Locate the cell with the specified text and output its (X, Y) center coordinate. 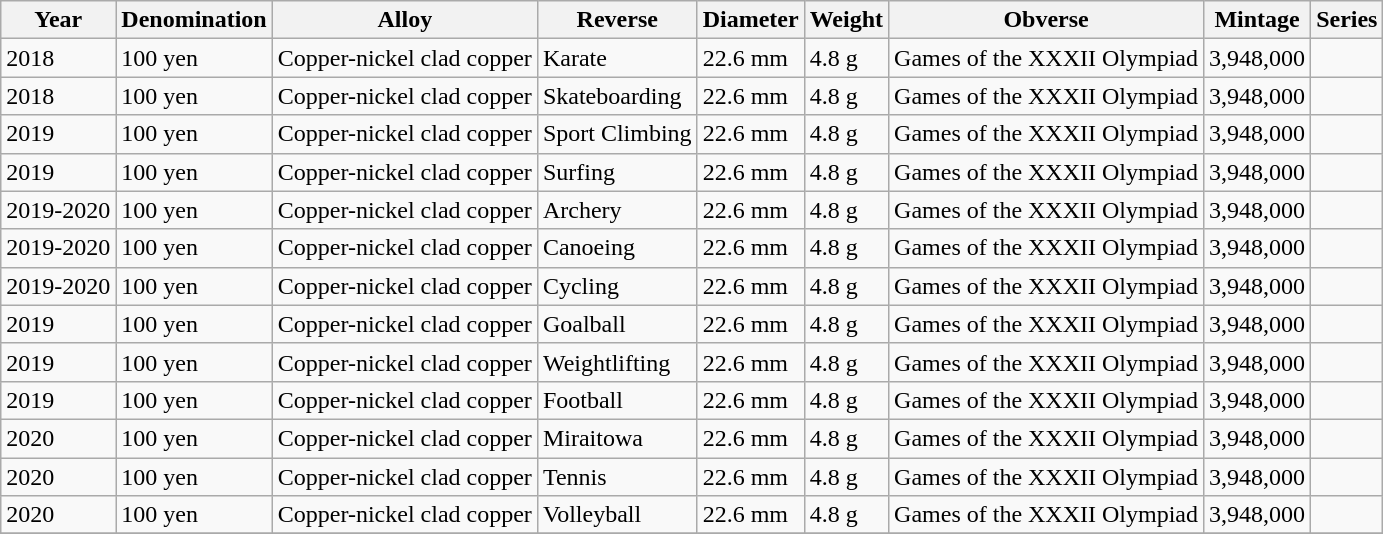
Karate (617, 58)
Tennis (617, 477)
Surfing (617, 172)
Denomination (194, 20)
Series (1347, 20)
Canoeing (617, 248)
Weight (846, 20)
Year (58, 20)
Mintage (1258, 20)
Volleyball (617, 515)
Sport Climbing (617, 134)
Skateboarding (617, 96)
Cycling (617, 286)
Goalball (617, 324)
Weightlifting (617, 362)
Archery (617, 210)
Alloy (404, 20)
Football (617, 400)
Miraitowa (617, 438)
Reverse (617, 20)
Obverse (1046, 20)
Diameter (750, 20)
